Return the (X, Y) coordinate for the center point of the cell that contains the specified text.  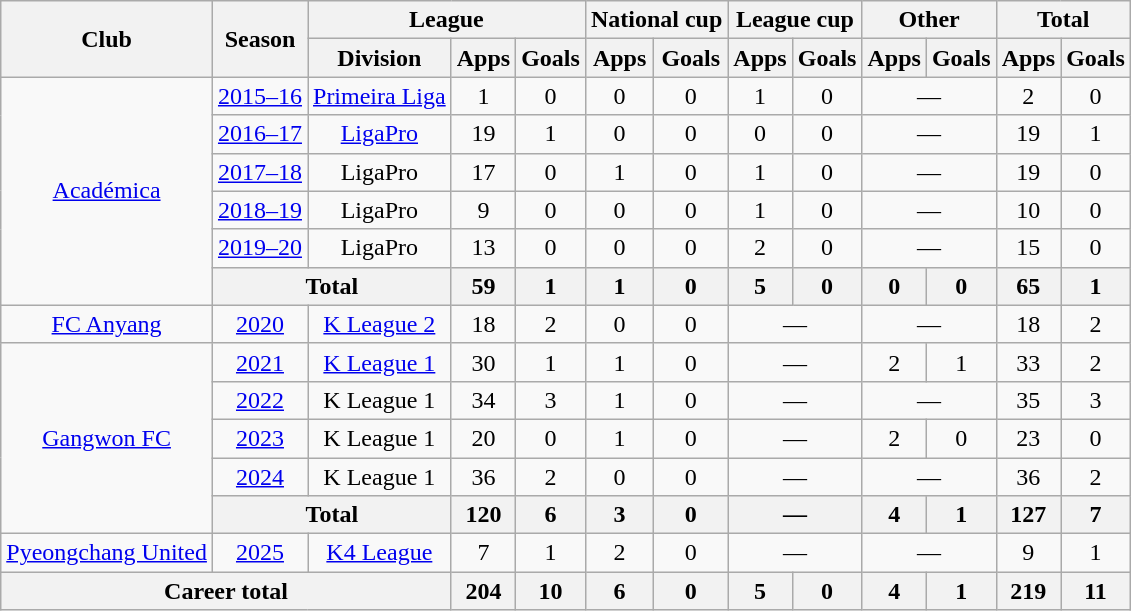
23 (1028, 438)
2024 (260, 477)
2020 (260, 324)
Career total (226, 591)
17 (483, 172)
219 (1028, 591)
Division (380, 58)
15 (1028, 248)
35 (1028, 400)
Pyeongchang United (107, 553)
Gangwon FC (107, 438)
National cup (656, 20)
2017–18 (260, 172)
League (447, 20)
204 (483, 591)
2015–16 (260, 96)
120 (483, 515)
127 (1028, 515)
Primeira Liga (380, 96)
33 (1028, 362)
20 (483, 438)
13 (483, 248)
2018–19 (260, 210)
2021 (260, 362)
2022 (260, 400)
2016–17 (260, 134)
2023 (260, 438)
34 (483, 400)
Club (107, 39)
2019–20 (260, 248)
FC Anyang (107, 324)
Other (929, 20)
Season (260, 39)
11 (1096, 591)
30 (483, 362)
League cup (795, 20)
59 (483, 286)
K League 2 (380, 324)
Académica (107, 191)
2025 (260, 553)
65 (1028, 286)
K4 League (380, 553)
